Locate the cell with the specified text and output its (X, Y) center coordinate. 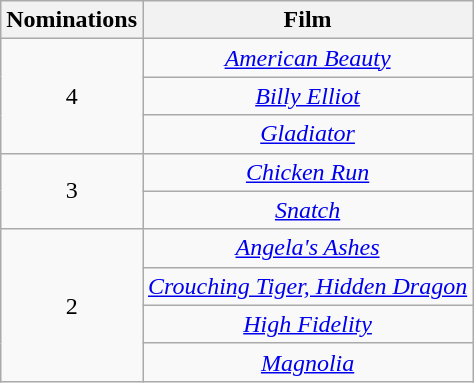
Gladiator (307, 134)
Billy Elliot (307, 96)
Angela's Ashes (307, 248)
Crouching Tiger, Hidden Dragon (307, 286)
High Fidelity (307, 324)
American Beauty (307, 58)
Film (307, 20)
Magnolia (307, 362)
3 (72, 191)
Nominations (72, 20)
Chicken Run (307, 172)
4 (72, 96)
Snatch (307, 210)
2 (72, 305)
